From the cell containing the given text, extract its center point as [X, Y] coordinate. 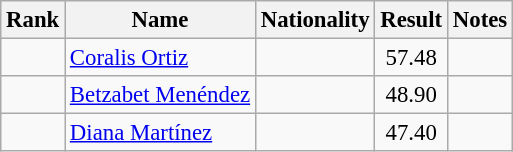
48.90 [412, 95]
Nationality [314, 20]
Coralis Ortiz [160, 58]
Notes [480, 20]
Name [160, 20]
Betzabet Menéndez [160, 95]
47.40 [412, 133]
Diana Martínez [160, 133]
Rank [33, 20]
57.48 [412, 58]
Result [412, 20]
